Return [x, y] of the center of cell containing provided text 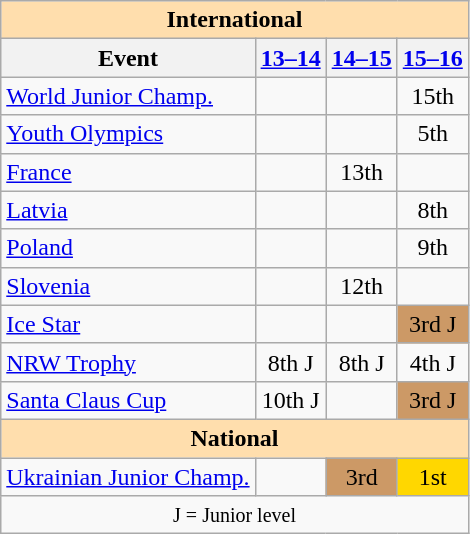
1st [432, 477]
8th [432, 210]
Santa Claus Cup [128, 400]
4th J [432, 362]
France [128, 172]
13–14 [290, 58]
9th [432, 248]
12th [362, 286]
14–15 [362, 58]
Poland [128, 248]
Event [128, 58]
15th [432, 96]
13th [362, 172]
Youth Olympics [128, 134]
3rd [362, 477]
Ice Star [128, 324]
NRW Trophy [128, 362]
Slovenia [128, 286]
15–16 [432, 58]
Ukrainian Junior Champ. [128, 477]
5th [432, 134]
National [235, 438]
World Junior Champ. [128, 96]
International [235, 20]
J = Junior level [235, 515]
10th J [290, 400]
Latvia [128, 210]
